Capture the cell that displays the provided text and extract its (X, Y) central coordinate. 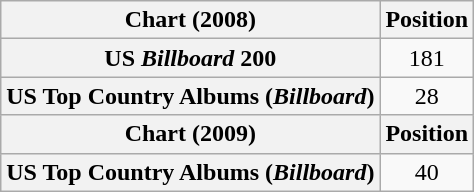
40 (427, 172)
181 (427, 58)
US Billboard 200 (190, 58)
28 (427, 96)
Chart (2009) (190, 134)
Chart (2008) (190, 20)
